Capture the cell that displays the provided text and extract its (X, Y) central coordinate. 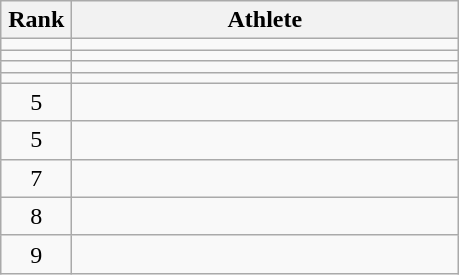
7 (36, 178)
8 (36, 216)
9 (36, 254)
Rank (36, 20)
Athlete (265, 20)
